Return the [X, Y] coordinate for the center point of the cell that contains the specified text.  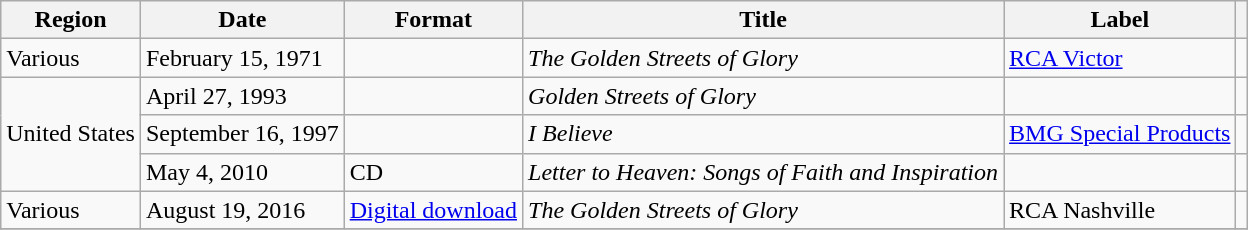
CD [433, 172]
RCA Victor [1120, 58]
April 27, 1993 [242, 96]
August 19, 2016 [242, 210]
RCA Nashville [1120, 210]
Label [1120, 20]
BMG Special Products [1120, 134]
Golden Streets of Glory [764, 96]
May 4, 2010 [242, 172]
February 15, 1971 [242, 58]
United States [71, 134]
Date [242, 20]
Region [71, 20]
Letter to Heaven: Songs of Faith and Inspiration [764, 172]
Title [764, 20]
Format [433, 20]
September 16, 1997 [242, 134]
Digital download [433, 210]
I Believe [764, 134]
